Output the [x, y] coordinate of the center of the cell containing the given text.  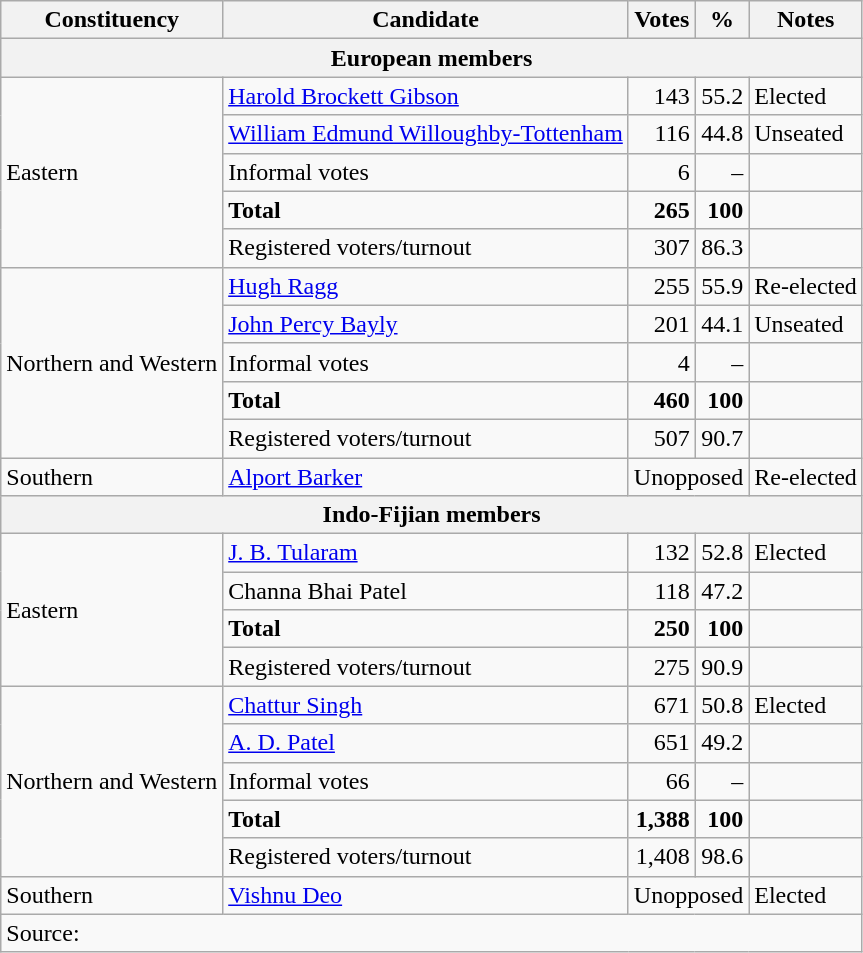
Votes [662, 20]
275 [662, 667]
118 [662, 591]
44.8 [722, 134]
44.1 [722, 324]
A. D. Patel [426, 743]
201 [662, 324]
507 [662, 438]
132 [662, 553]
6 [662, 172]
55.9 [722, 286]
Chattur Singh [426, 705]
143 [662, 96]
265 [662, 210]
Notes [806, 20]
Candidate [426, 20]
671 [662, 705]
4 [662, 362]
% [722, 20]
Indo-Fijian members [432, 515]
Channa Bhai Patel [426, 591]
90.9 [722, 667]
98.6 [722, 857]
651 [662, 743]
Harold Brockett Gibson [426, 96]
50.8 [722, 705]
European members [432, 58]
47.2 [722, 591]
55.2 [722, 96]
90.7 [722, 438]
307 [662, 248]
49.2 [722, 743]
1,388 [662, 819]
Constituency [112, 20]
1,408 [662, 857]
52.8 [722, 553]
86.3 [722, 248]
460 [662, 400]
J. B. Tularam [426, 553]
250 [662, 629]
66 [662, 781]
Vishnu Deo [426, 895]
Hugh Ragg [426, 286]
Source: [432, 933]
116 [662, 134]
John Percy Bayly [426, 324]
Alport Barker [426, 477]
255 [662, 286]
William Edmund Willoughby-Tottenham [426, 134]
